Capture the cell that displays the provided text and extract its (X, Y) central coordinate. 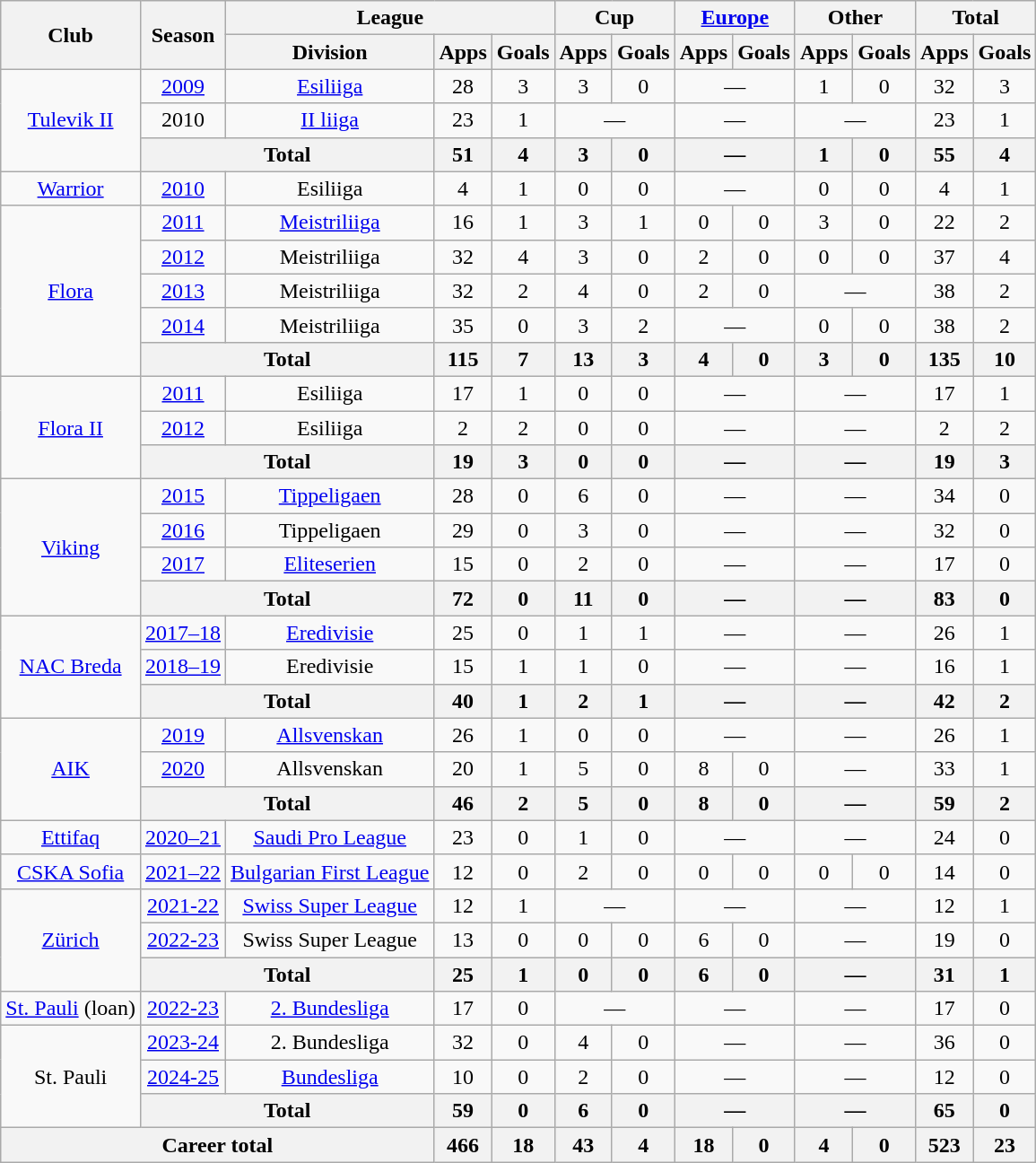
35 (463, 325)
II liiga (330, 120)
2019 (183, 735)
2014 (183, 325)
7 (523, 359)
14 (945, 871)
Eliteserien (330, 564)
40 (463, 701)
42 (945, 701)
36 (945, 1043)
2021-22 (183, 905)
72 (463, 599)
Saudi Pro League (330, 837)
Zürich (71, 940)
2020–21 (183, 837)
2021–22 (183, 871)
NAC Breda (71, 667)
46 (463, 803)
43 (583, 1145)
20 (463, 769)
2018–19 (183, 667)
29 (463, 530)
2023-24 (183, 1043)
2013 (183, 291)
Viking (71, 547)
Bundesliga (330, 1077)
Warrior (71, 188)
Division (330, 52)
Flora II (71, 427)
523 (945, 1145)
CSKA Sofia (71, 871)
51 (463, 154)
34 (945, 496)
Club (71, 35)
Career total (217, 1145)
37 (945, 257)
22 (945, 223)
2016 (183, 530)
AIK (71, 769)
65 (945, 1111)
2009 (183, 86)
Europe (735, 18)
Ettifaq (71, 837)
Bulgarian First League (330, 871)
83 (945, 599)
2017 (183, 564)
St. Pauli (loan) (71, 1009)
League (391, 18)
Cup (614, 18)
33 (945, 769)
St. Pauli (71, 1077)
24 (945, 837)
135 (945, 359)
31 (945, 974)
Season (183, 35)
2017–18 (183, 633)
Other (855, 18)
2015 (183, 496)
2020 (183, 769)
55 (945, 154)
2024-25 (183, 1077)
115 (463, 359)
11 (583, 599)
466 (463, 1145)
Tulevik II (71, 120)
Flora (71, 291)
